Return the [x, y] coordinate for the center point of the cell that contains the specified text.  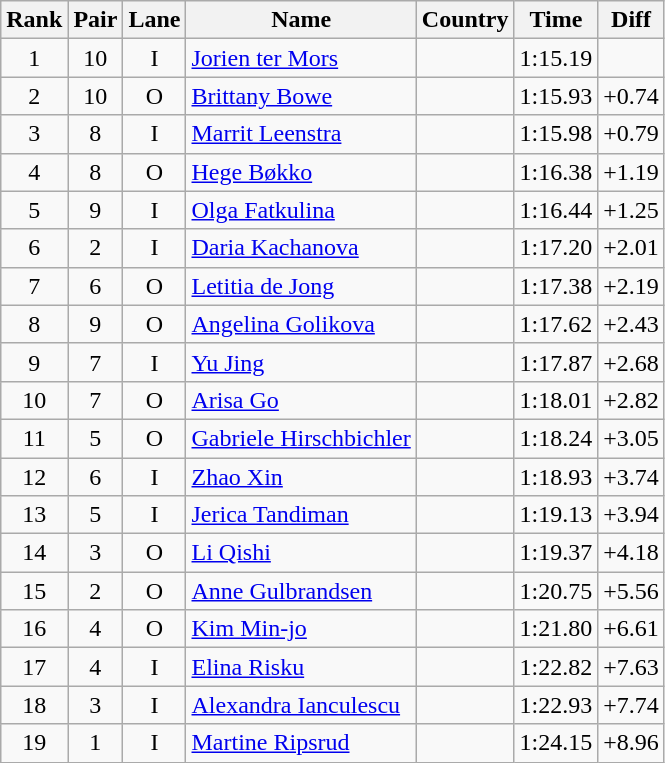
Yu Jing [301, 362]
Name [301, 20]
1:22.82 [556, 667]
1:17.38 [556, 286]
1:24.15 [556, 743]
1:19.13 [556, 515]
Anne Gulbrandsen [301, 591]
1:15.93 [556, 96]
Arisa Go [301, 400]
1:18.01 [556, 400]
15 [34, 591]
Olga Fatkulina [301, 210]
Angelina Golikova [301, 324]
1:15.19 [556, 58]
13 [34, 515]
19 [34, 743]
+8.96 [632, 743]
1:19.37 [556, 553]
Hege Bøkko [301, 172]
1:17.20 [556, 248]
12 [34, 477]
Pair [96, 20]
16 [34, 629]
1:22.93 [556, 705]
Lane [154, 20]
Marrit Leenstra [301, 134]
+3.94 [632, 515]
+2.82 [632, 400]
+1.19 [632, 172]
+0.74 [632, 96]
+1.25 [632, 210]
18 [34, 705]
Zhao Xin [301, 477]
Letitia de Jong [301, 286]
+2.68 [632, 362]
1:20.75 [556, 591]
1:15.98 [556, 134]
Gabriele Hirschbichler [301, 438]
Country [465, 20]
Elina Risku [301, 667]
Alexandra Ianculescu [301, 705]
+3.05 [632, 438]
1:17.87 [556, 362]
Jorien ter Mors [301, 58]
17 [34, 667]
+7.63 [632, 667]
1:18.24 [556, 438]
+5.56 [632, 591]
Jerica Tandiman [301, 515]
+2.43 [632, 324]
1:18.93 [556, 477]
Brittany Bowe [301, 96]
+3.74 [632, 477]
1:21.80 [556, 629]
1:17.62 [556, 324]
Li Qishi [301, 553]
Daria Kachanova [301, 248]
1:16.38 [556, 172]
14 [34, 553]
Rank [34, 20]
+2.01 [632, 248]
Kim Min-jo [301, 629]
1:16.44 [556, 210]
Diff [632, 20]
+6.61 [632, 629]
+0.79 [632, 134]
+2.19 [632, 286]
11 [34, 438]
Martine Ripsrud [301, 743]
Time [556, 20]
+7.74 [632, 705]
+4.18 [632, 553]
